Pinpoint the cell where the given text exists, returning its (X, Y) midpoint coordinate. 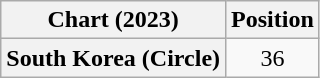
South Korea (Circle) (114, 58)
36 (273, 58)
Chart (2023) (114, 20)
Position (273, 20)
